Detect which cell encompasses the target text, then output its (x, y) center coordinate. 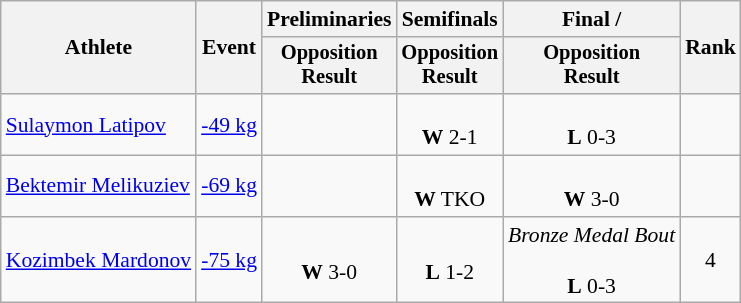
Preliminaries (329, 19)
Semifinals (450, 19)
Rank (710, 48)
-69 kg (229, 186)
Final / (592, 19)
Bektemir Melikuziev (98, 186)
W 2-1 (450, 124)
Sulaymon Latipov (98, 124)
W TKO (450, 186)
Event (229, 48)
-49 kg (229, 124)
Athlete (98, 48)
L 0-3 (592, 124)
W 3-0 (592, 186)
